Pinpoint the cell where the given text exists, returning its (x, y) midpoint coordinate. 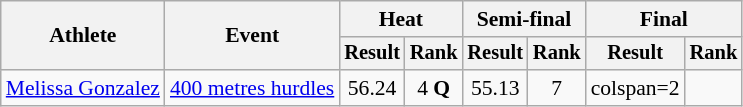
colspan=2 (636, 88)
Melissa Gonzalez (83, 88)
Final (664, 19)
7 (557, 88)
56.24 (372, 88)
400 metres hurdles (252, 88)
Semi-final (524, 19)
Heat (400, 19)
4 Q (434, 88)
55.13 (495, 88)
Event (252, 36)
Athlete (83, 36)
